Capture the cell that displays the provided text and extract its [x, y] central coordinate. 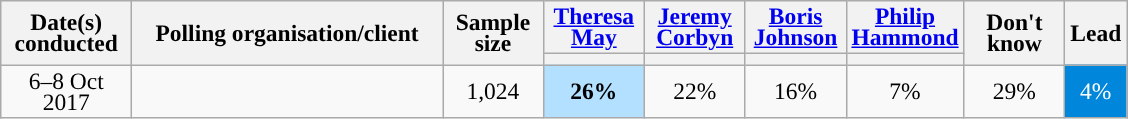
4% [1096, 90]
Sample size [492, 32]
Date(s)conducted [66, 32]
Philip Hammond [905, 26]
16% [796, 90]
29% [1014, 90]
1,024 [492, 90]
Don't know [1014, 32]
6–8 Oct 2017 [66, 90]
22% [694, 90]
26% [594, 90]
Theresa May [594, 26]
Boris Johnson [796, 26]
7% [905, 90]
Lead [1096, 32]
Polling organisation/client [288, 32]
Jeremy Corbyn [694, 26]
